For the text-containing cell, return its midpoint in [x, y] coordinate format. 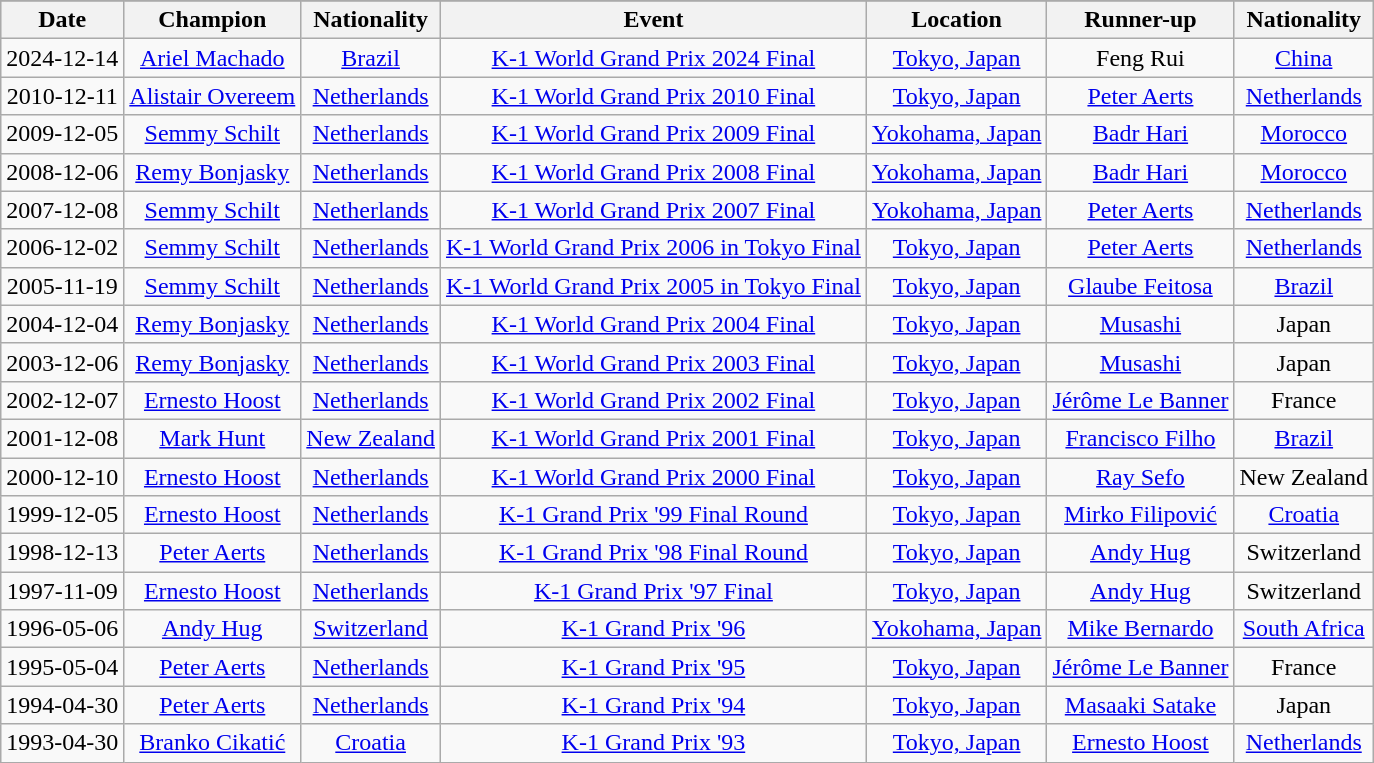
South Africa [1304, 629]
2009-12-05 [62, 134]
1993-04-30 [62, 743]
2005-11-19 [62, 286]
K-1 World Grand Prix 2003 Final [653, 362]
Francisco Filho [1140, 438]
K-1 World Grand Prix 2001 Final [653, 438]
2002-12-07 [62, 400]
Branko Cikatić [212, 743]
K-1 World Grand Prix 2005 in Tokyo Final [653, 286]
2004-12-04 [62, 324]
K-1 World Grand Prix 2004 Final [653, 324]
K-1 World Grand Prix 2010 Final [653, 96]
K-1 Grand Prix '94 [653, 705]
1998-12-13 [62, 553]
2010-12-11 [62, 96]
K-1 Grand Prix '98 Final Round [653, 553]
K-1 World Grand Prix 2007 Final [653, 210]
K-1 Grand Prix '93 [653, 743]
1996-05-06 [62, 629]
1999-12-05 [62, 515]
Ariel Machado [212, 58]
K-1 Grand Prix '95 [653, 667]
K-1 World Grand Prix 2008 Final [653, 172]
Mark Hunt [212, 438]
2024-12-14 [62, 58]
K-1 Grand Prix '96 [653, 629]
1997-11-09 [62, 591]
1994-04-30 [62, 705]
Date [62, 20]
2008-12-06 [62, 172]
2001-12-08 [62, 438]
Mirko Filipović [1140, 515]
2006-12-02 [62, 248]
K-1 World Grand Prix 2006 in Tokyo Final [653, 248]
1995-05-04 [62, 667]
Feng Rui [1140, 58]
China [1304, 58]
2007-12-08 [62, 210]
Location [956, 20]
Mike Bernardo [1140, 629]
Glaube Feitosa [1140, 286]
K-1 World Grand Prix 2000 Final [653, 477]
Champion [212, 20]
K-1 World Grand Prix 2024 Final [653, 58]
K-1 World Grand Prix 2009 Final [653, 134]
2000-12-10 [62, 477]
Ray Sefo [1140, 477]
K-1 Grand Prix '99 Final Round [653, 515]
Alistair Overeem [212, 96]
2003-12-06 [62, 362]
Event [653, 20]
K-1 World Grand Prix 2002 Final [653, 400]
Runner-up [1140, 20]
Masaaki Satake [1140, 705]
K-1 Grand Prix '97 Final [653, 591]
